Extract the (X, Y) coordinate from the center of the cell holding the provided text.  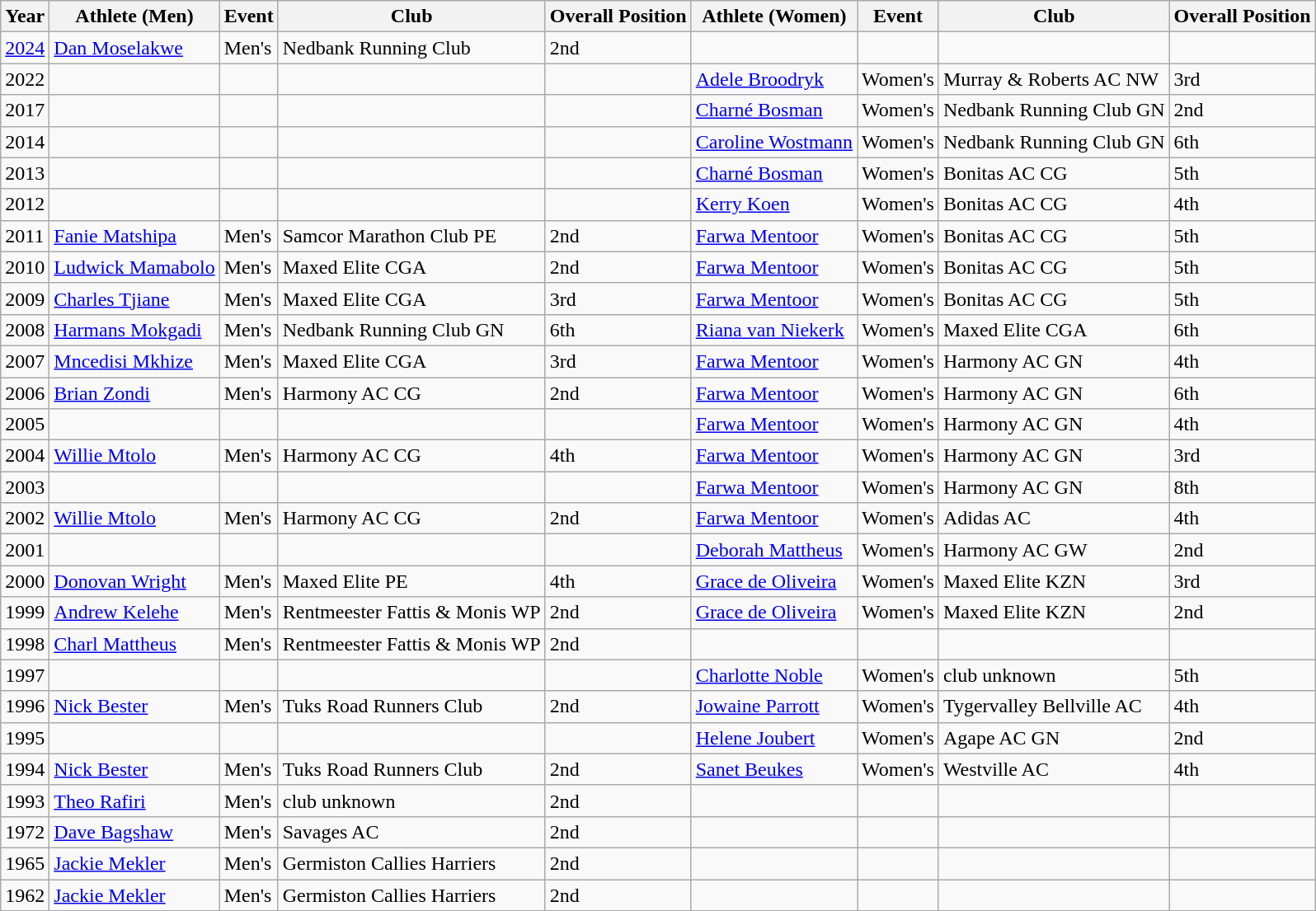
Tygervalley Bellville AC (1054, 707)
Brian Zondi (134, 393)
1965 (25, 863)
2024 (25, 48)
Deborah Mattheus (773, 550)
2010 (25, 267)
2005 (25, 425)
8th (1242, 487)
2004 (25, 456)
2014 (25, 142)
Sanet Beukes (773, 769)
2012 (25, 204)
Dave Bagshaw (134, 832)
2009 (25, 298)
2008 (25, 330)
Westville AC (1054, 769)
2006 (25, 393)
2000 (25, 581)
Maxed Elite PE (411, 581)
2007 (25, 361)
Caroline Wostmann (773, 142)
1972 (25, 832)
Kerry Koen (773, 204)
Charl Mattheus (134, 644)
1998 (25, 644)
2002 (25, 519)
1999 (25, 613)
2001 (25, 550)
Dan Moselakwe (134, 48)
Andrew Kelehe (134, 613)
Year (25, 16)
1996 (25, 707)
2011 (25, 236)
Murray & Roberts AC NW (1054, 79)
Mncedisi Mkhize (134, 361)
Savages AC (411, 832)
2022 (25, 79)
Charles Tjiane (134, 298)
Ludwick Mamabolo (134, 267)
1962 (25, 895)
Helene Joubert (773, 738)
1993 (25, 801)
2017 (25, 110)
Harmans Mokgadi (134, 330)
Jowaine Parrott (773, 707)
Athlete (Men) (134, 16)
Harmony AC GW (1054, 550)
Theo Rafiri (134, 801)
Adele Broodryk (773, 79)
1994 (25, 769)
Athlete (Women) (773, 16)
1995 (25, 738)
Samcor Marathon Club PE (411, 236)
Charlotte Noble (773, 675)
2003 (25, 487)
Fanie Matshipa (134, 236)
2013 (25, 173)
Adidas AC (1054, 519)
Agape AC GN (1054, 738)
Riana van Niekerk (773, 330)
1997 (25, 675)
Nedbank Running Club (411, 48)
Donovan Wright (134, 581)
